Pinpoint the cell where the given text exists, returning its (x, y) midpoint coordinate. 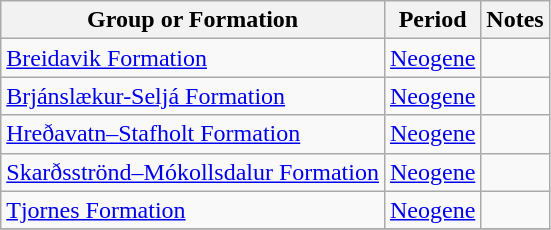
Period (432, 20)
Breidavik Formation (193, 58)
Notes (515, 20)
Skarðsströnd–Mókollsdalur Formation (193, 172)
Tjornes Formation (193, 210)
Brjánslækur-Seljá Formation (193, 96)
Hreðavatn–Stafholt Formation (193, 134)
Group or Formation (193, 20)
